Detect which cell encompasses the target text, then output its [x, y] center coordinate. 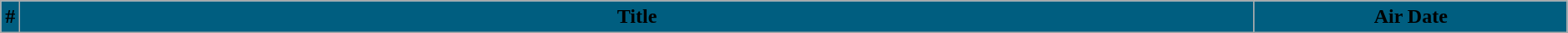
Air Date [1410, 17]
Title [637, 17]
# [10, 17]
